Extract the (x, y) coordinate from the center of the cell holding the provided text.  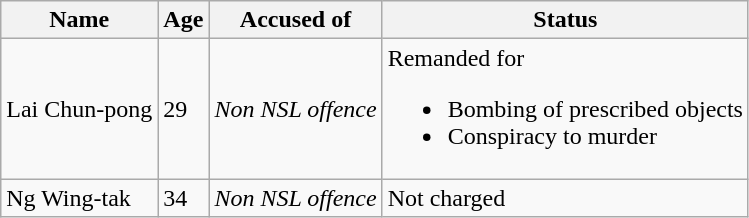
Ng Wing-tak (80, 198)
Remanded forBombing of prescribed objectsConspiracy to murder (565, 109)
29 (184, 109)
Lai Chun-pong (80, 109)
Status (565, 20)
34 (184, 198)
Name (80, 20)
Accused of (296, 20)
Not charged (565, 198)
Age (184, 20)
